Provide the [X, Y] coordinate of the cell's center where the given text is located.  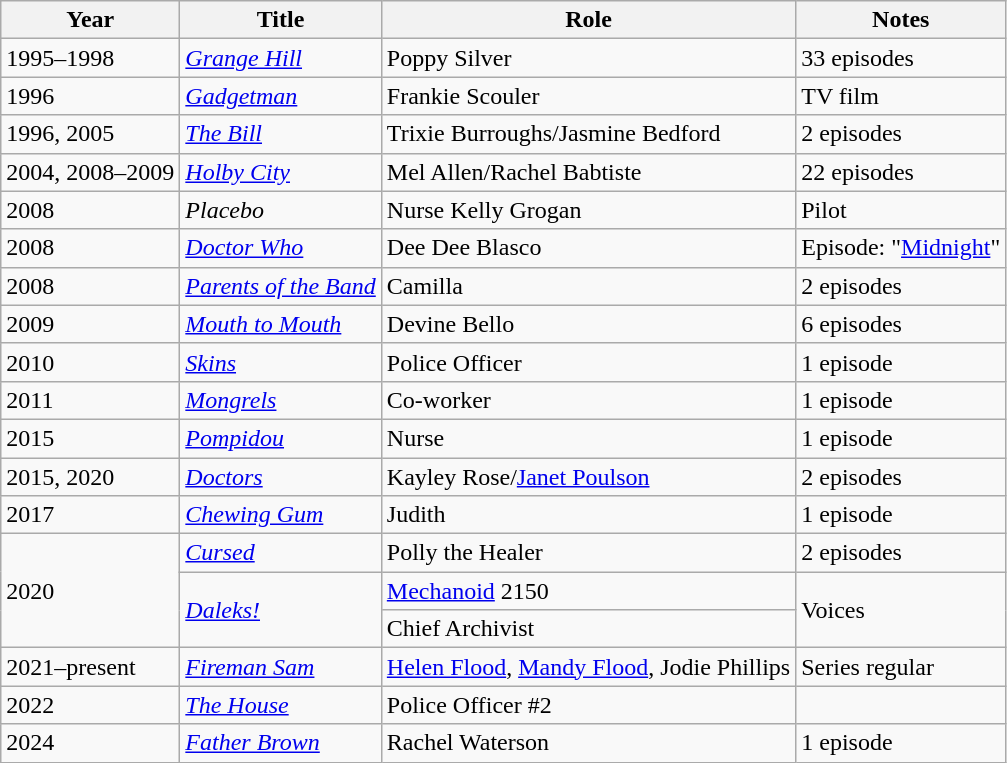
2021–present [90, 667]
Parents of the Band [280, 286]
The Bill [280, 134]
Role [588, 20]
2011 [90, 400]
Rachel Waterson [588, 743]
Dee Dee Blasco [588, 248]
1995–1998 [90, 58]
2004, 2008–2009 [90, 172]
2015 [90, 438]
Devine Bello [588, 324]
The House [280, 705]
Police Officer #2 [588, 705]
Notes [901, 20]
22 episodes [901, 172]
Title [280, 20]
TV film [901, 96]
Co-worker [588, 400]
Episode: "Midnight" [901, 248]
2022 [90, 705]
1996, 2005 [90, 134]
Poppy Silver [588, 58]
Series regular [901, 667]
Trixie Burroughs/Jasmine Bedford [588, 134]
Fireman Sam [280, 667]
Pilot [901, 210]
2015, 2020 [90, 477]
Holby City [280, 172]
Voices [901, 610]
Judith [588, 515]
Polly the Healer [588, 553]
6 episodes [901, 324]
Kayley Rose/Janet Poulson [588, 477]
Police Officer [588, 362]
Mongrels [280, 400]
Year [90, 20]
Mechanoid 2150 [588, 591]
Camilla [588, 286]
Helen Flood, Mandy Flood, Jodie Phillips [588, 667]
Grange Hill [280, 58]
2024 [90, 743]
Mouth to Mouth [280, 324]
2010 [90, 362]
Doctor Who [280, 248]
Nurse [588, 438]
Frankie Scouler [588, 96]
Father Brown [280, 743]
Cursed [280, 553]
Chief Archivist [588, 629]
Chewing Gum [280, 515]
Gadgetman [280, 96]
Skins [280, 362]
Daleks! [280, 610]
Pompidou [280, 438]
Doctors [280, 477]
2020 [90, 591]
2017 [90, 515]
Nurse Kelly Grogan [588, 210]
Mel Allen/Rachel Babtiste [588, 172]
33 episodes [901, 58]
Placebo [280, 210]
1996 [90, 96]
2009 [90, 324]
